Identify which cell holds the provided text, then report its (X, Y) central coordinate. 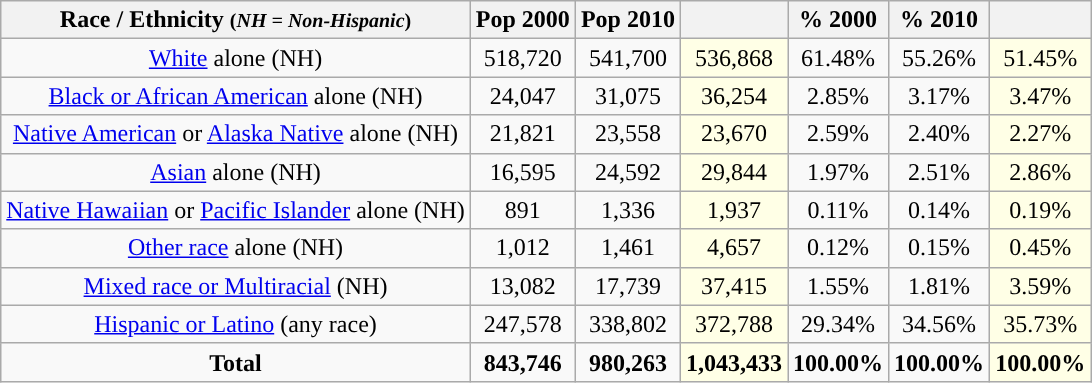
Total (236, 362)
23,558 (628, 134)
17,739 (628, 286)
Asian alone (NH) (236, 172)
3.17% (940, 96)
541,700 (628, 58)
891 (522, 210)
2.86% (1040, 172)
0.45% (1040, 248)
White alone (NH) (236, 58)
Black or African American alone (NH) (236, 96)
37,415 (734, 286)
29.34% (838, 324)
1,461 (628, 248)
23,670 (734, 134)
2.27% (1040, 134)
0.12% (838, 248)
55.26% (940, 58)
24,047 (522, 96)
61.48% (838, 58)
4,657 (734, 248)
1,336 (628, 210)
843,746 (522, 362)
Race / Ethnicity (NH = Non-Hispanic) (236, 20)
1.81% (940, 286)
16,595 (522, 172)
980,263 (628, 362)
372,788 (734, 324)
13,082 (522, 286)
338,802 (628, 324)
21,821 (522, 134)
518,720 (522, 58)
Native American or Alaska Native alone (NH) (236, 134)
3.59% (1040, 286)
0.11% (838, 210)
35.73% (1040, 324)
1,012 (522, 248)
1,043,433 (734, 362)
29,844 (734, 172)
3.47% (1040, 96)
24,592 (628, 172)
2.40% (940, 134)
Mixed race or Multiracial (NH) (236, 286)
0.14% (940, 210)
Pop 2000 (522, 20)
Hispanic or Latino (any race) (236, 324)
1.55% (838, 286)
2.51% (940, 172)
Other race alone (NH) (236, 248)
0.15% (940, 248)
247,578 (522, 324)
536,868 (734, 58)
31,075 (628, 96)
% 2000 (838, 20)
2.85% (838, 96)
34.56% (940, 324)
Pop 2010 (628, 20)
2.59% (838, 134)
% 2010 (940, 20)
1.97% (838, 172)
0.19% (1040, 210)
36,254 (734, 96)
51.45% (1040, 58)
Native Hawaiian or Pacific Islander alone (NH) (236, 210)
1,937 (734, 210)
